Identify which cell holds the provided text, then report its [x, y] central coordinate. 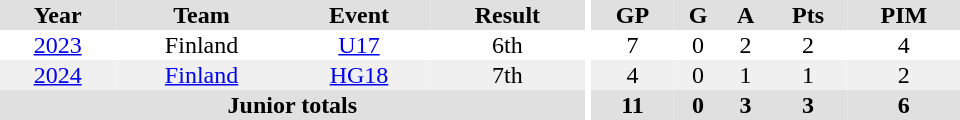
7 [632, 45]
PIM [904, 15]
7th [507, 75]
2023 [58, 45]
Result [507, 15]
2024 [58, 75]
6th [507, 45]
Pts [808, 15]
U17 [359, 45]
A [746, 15]
Event [359, 15]
HG18 [359, 75]
11 [632, 105]
Team [202, 15]
GP [632, 15]
G [698, 15]
Year [58, 15]
Junior totals [292, 105]
6 [904, 105]
